Provide the [X, Y] coordinate of the cell's center where the given text is located.  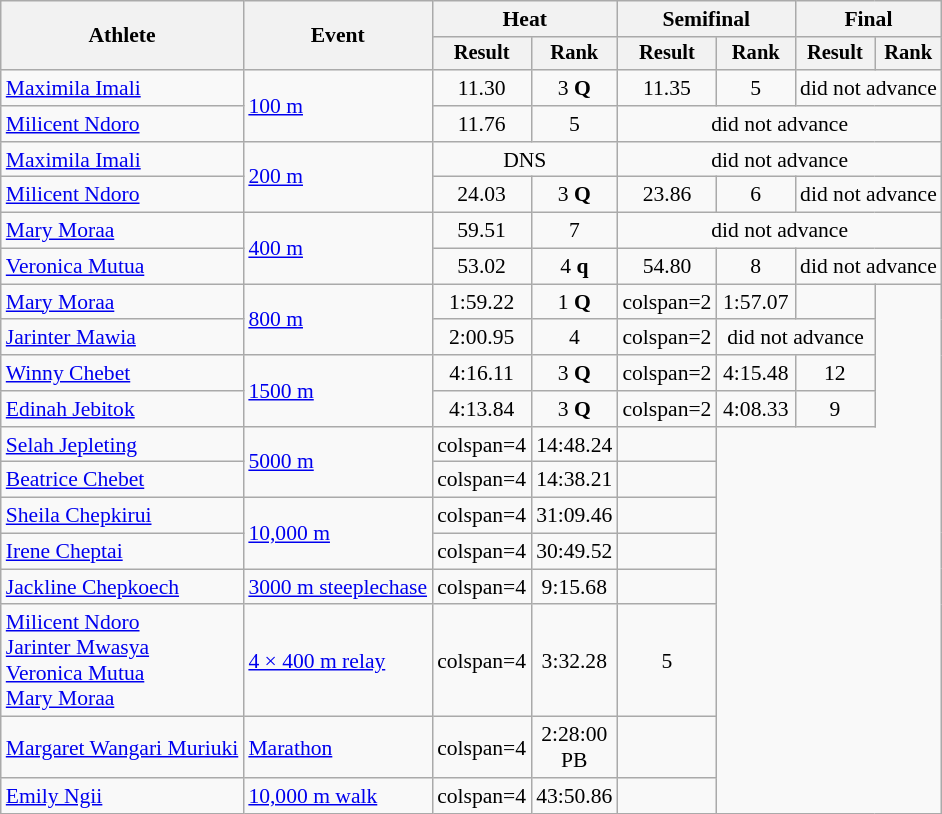
Heat [524, 19]
Edinah Jebitok [122, 409]
Final [868, 19]
4:15.48 [756, 373]
400 m [338, 248]
54.80 [666, 267]
Irene Cheptai [122, 552]
5000 m [338, 462]
Milicent NdoroJarinter MwasyaVeronica MutuaMary Moraa [122, 661]
4:08.33 [756, 409]
1:59.22 [482, 302]
14:38.21 [574, 480]
24.03 [482, 195]
Beatrice Chebet [122, 480]
9 [835, 409]
4:16.11 [482, 373]
10,000 m walk [338, 796]
800 m [338, 320]
4 [574, 338]
Jackline Chepkoech [122, 587]
23.86 [666, 195]
Selah Jepleting [122, 445]
Emily Ngii [122, 796]
1:57.07 [756, 302]
9:15.68 [574, 587]
1500 m [338, 390]
3:32.28 [574, 661]
11.30 [482, 88]
7 [574, 231]
Veronica Mutua [122, 267]
2:00.95 [482, 338]
59.51 [482, 231]
Sheila Chepkirui [122, 516]
30:49.52 [574, 552]
11.76 [482, 124]
Jarinter Mawia [122, 338]
8 [756, 267]
DNS [524, 160]
6 [756, 195]
Event [338, 36]
Margaret Wangari Muriuki [122, 748]
Athlete [122, 36]
Winny Chebet [122, 373]
200 m [338, 178]
11.35 [666, 88]
53.02 [482, 267]
10,000 m [338, 534]
Semifinal [706, 19]
31:09.46 [574, 516]
Marathon [338, 748]
12 [835, 373]
1 Q [574, 302]
100 m [338, 106]
2:28:00PB [574, 748]
14:48.24 [574, 445]
3000 m steeplechase [338, 587]
43:50.86 [574, 796]
4:13.84 [482, 409]
4 × 400 m relay [338, 661]
4 q [574, 267]
